Capture the cell that displays the provided text and extract its (X, Y) central coordinate. 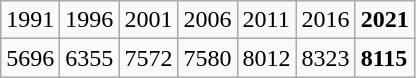
6355 (90, 58)
8323 (326, 58)
2011 (266, 20)
8012 (266, 58)
7572 (148, 58)
2006 (208, 20)
7580 (208, 58)
2001 (148, 20)
1996 (90, 20)
5696 (30, 58)
8115 (384, 58)
2016 (326, 20)
1991 (30, 20)
2021 (384, 20)
